Detect which cell encompasses the target text, then output its (x, y) center coordinate. 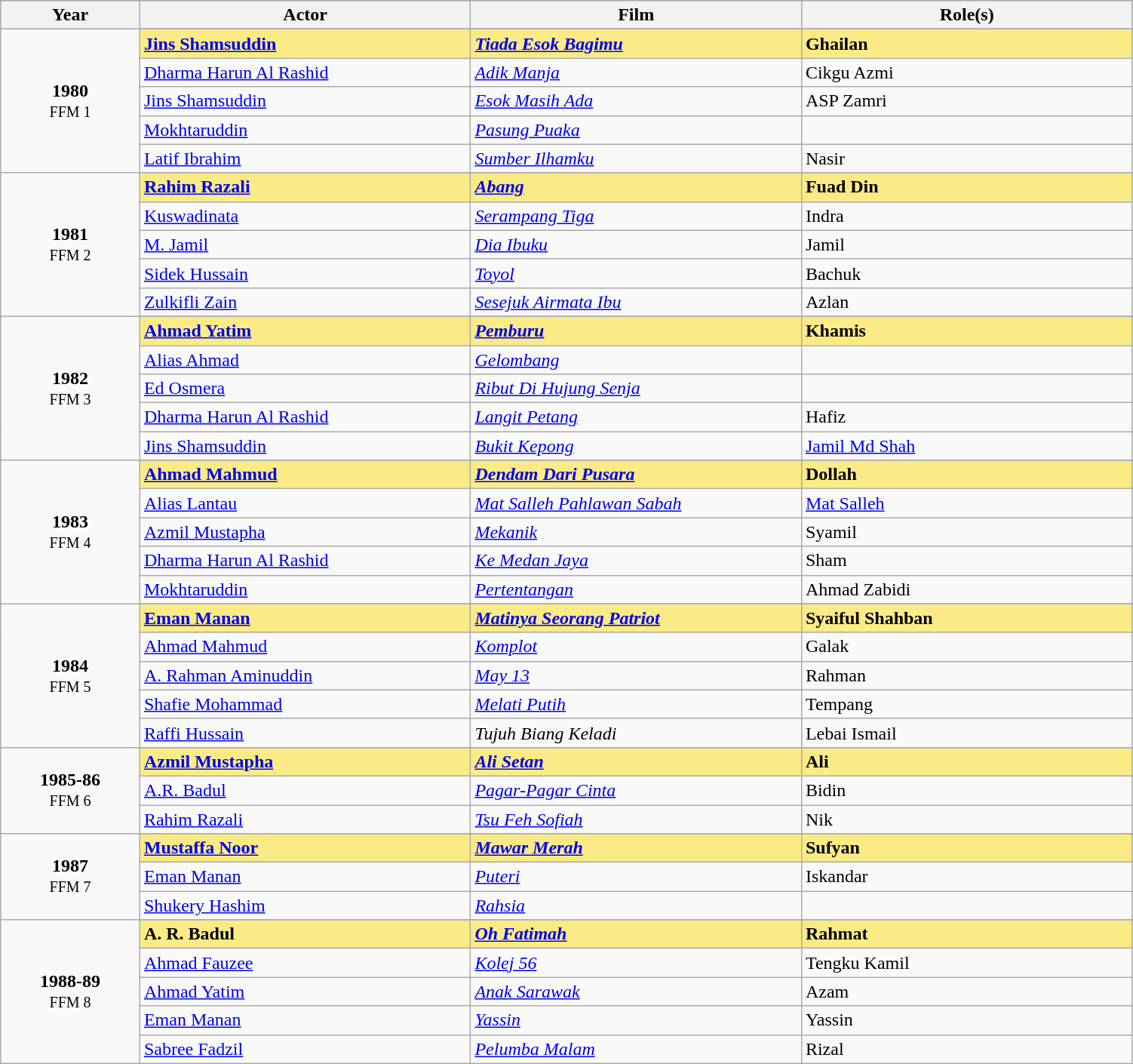
Adik Manja (637, 72)
Tiada Esok Bagimu (637, 44)
Indra (967, 216)
Melati Putih (637, 704)
Pasung Puaka (637, 130)
Fuad Din (967, 187)
1983FFM 4 (71, 532)
Azlan (967, 302)
Khamis (967, 331)
A.R. Badul (305, 790)
Cikgu Azmi (967, 72)
Mawar Merah (637, 848)
Raffi Hussain (305, 733)
Bukit Kepong (637, 446)
A. Rahman Aminuddin (305, 675)
1988-89FFM 8 (71, 992)
Tempang (967, 704)
1987FFM 7 (71, 877)
Abang (637, 187)
Ed Osmera (305, 389)
Oh Fatimah (637, 934)
Lebai Ismail (967, 733)
Bachuk (967, 273)
Ghailan (967, 44)
Tujuh Biang Keladi (637, 733)
Serampang Tiga (637, 216)
Esok Masih Ada (637, 101)
Year (71, 15)
1985-86FFM 6 (71, 790)
Nasir (967, 158)
Jamil Md Shah (967, 446)
Nik (967, 819)
Ke Medan Jaya (637, 561)
Sufyan (967, 848)
Dia Ibuku (637, 244)
Alias Ahmad (305, 360)
Mat Salleh Pahlawan Sabah (637, 503)
Syaiful Shahban (967, 618)
Kolej 56 (637, 963)
Puteri (637, 877)
Pemburu (637, 331)
Alias Lantau (305, 503)
Rahsia (637, 906)
Pagar-Pagar Cinta (637, 790)
Pelumba Malam (637, 1049)
Toyol (637, 273)
1984FFM 5 (71, 675)
Langit Petang (637, 417)
Rahmat (967, 934)
Ribut Di Hujung Senja (637, 389)
Film (637, 15)
Galak (967, 647)
Matinya Seorang Patriot (637, 618)
Tengku Kamil (967, 963)
Pertentangan (637, 589)
1982FFM 3 (71, 388)
A. R. Badul (305, 934)
May 13 (637, 675)
Dollah (967, 475)
Mekanik (637, 532)
Ali Setan (637, 761)
Dendam Dari Pusara (637, 475)
Sabree Fadzil (305, 1049)
Komplot (637, 647)
Sham (967, 561)
Anak Sarawak (637, 992)
Role(s) (967, 15)
Hafiz (967, 417)
M. Jamil (305, 244)
Azam (967, 992)
Mat Salleh (967, 503)
Rizal (967, 1049)
Sidek Hussain (305, 273)
Syamil (967, 532)
Tsu Feh Sofiah (637, 819)
Sumber Ilhamku (637, 158)
Latif Ibrahim (305, 158)
Gelombang (637, 360)
Sesejuk Airmata Ibu (637, 302)
Zulkifli Zain (305, 302)
Iskandar (967, 877)
Mustaffa Noor (305, 848)
Ahmad Zabidi (967, 589)
Ali (967, 761)
Bidin (967, 790)
Shukery Hashim (305, 906)
Shafie Mohammad (305, 704)
1981FFM 2 (71, 244)
Actor (305, 15)
Ahmad Fauzee (305, 963)
Rahman (967, 675)
1980FFM 1 (71, 101)
ASP Zamri (967, 101)
Jamil (967, 244)
Kuswadinata (305, 216)
